Determine the (X, Y) coordinate at the center of the cell enclosing the given text.  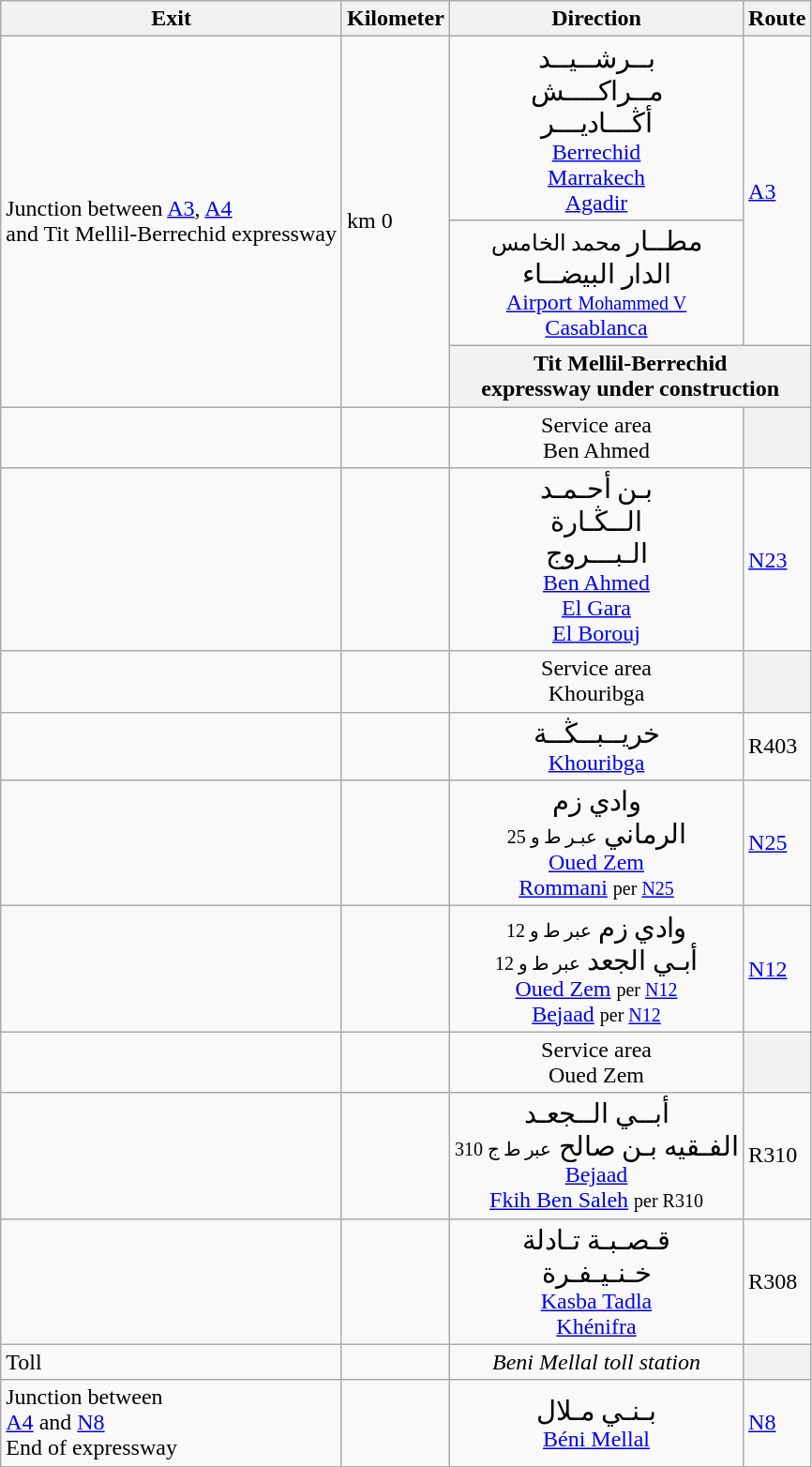
بـنـي مـلالBéni Mellal (596, 1423)
km 0 (396, 221)
بـن أحـمـد الــڭـارة الـبـــروجBen AhmedEl GaraEl Borouj (596, 560)
Toll (172, 1362)
Direction (596, 19)
بــرشــيــد مــراكــــش أڭـــاديـــرBerrechidMarrakechAgadir (596, 129)
وادي زم عبر ط و 12أبـي الجعد عبر ط و 12Oued Zem per N12Bejaad per N12 (596, 969)
Junction between A3, A4and Tit Mellil-Berrechid expressway (172, 221)
Service areaBen Ahmed (596, 437)
N25 (777, 843)
N12 (777, 969)
مطــار محمد الخامس الدار البيضــاءAirport Mohammed V Casablanca (596, 282)
R310 (777, 1156)
خريــبــڭــةKhouribga (596, 747)
N23 (777, 560)
Kilometer (396, 19)
Beni Mellal toll station (596, 1362)
N8 (777, 1423)
R403 (777, 747)
R308 (777, 1281)
Exit (172, 19)
وادي زمالرماني عبـر ط و 25Oued ZemRommani per N25 (596, 843)
Route (777, 19)
Junction betweenA4 and N8End of expressway (172, 1423)
Service areaKhouribga (596, 681)
Tit Mellil-Berrechidexpressway under construction (630, 375)
أبــي الــجعـدالفـقيه بـن صالح عبر ط ج 310BejaadFkih Ben Saleh per R310 (596, 1156)
Service areaOued Zem (596, 1062)
قـصـبـة تـادلة خـنـيـفـرةKasba TadlaKhénifra (596, 1281)
A3 (777, 191)
